Provide the [x, y] coordinate of the cell's center where the given text is located.  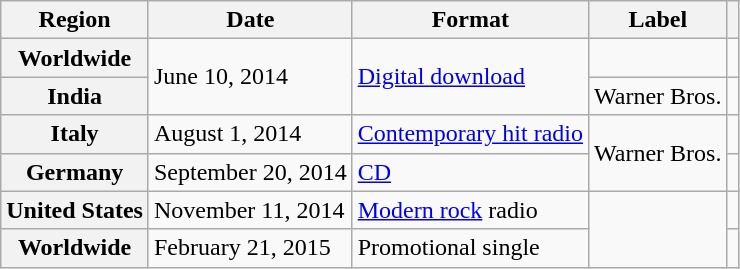
India [75, 96]
Format [470, 20]
Region [75, 20]
Date [250, 20]
Italy [75, 134]
United States [75, 210]
September 20, 2014 [250, 172]
Contemporary hit radio [470, 134]
August 1, 2014 [250, 134]
June 10, 2014 [250, 77]
Promotional single [470, 248]
Label [658, 20]
Germany [75, 172]
Digital download [470, 77]
November 11, 2014 [250, 210]
February 21, 2015 [250, 248]
Modern rock radio [470, 210]
CD [470, 172]
